From the cell containing the given text, extract its center point as [X, Y] coordinate. 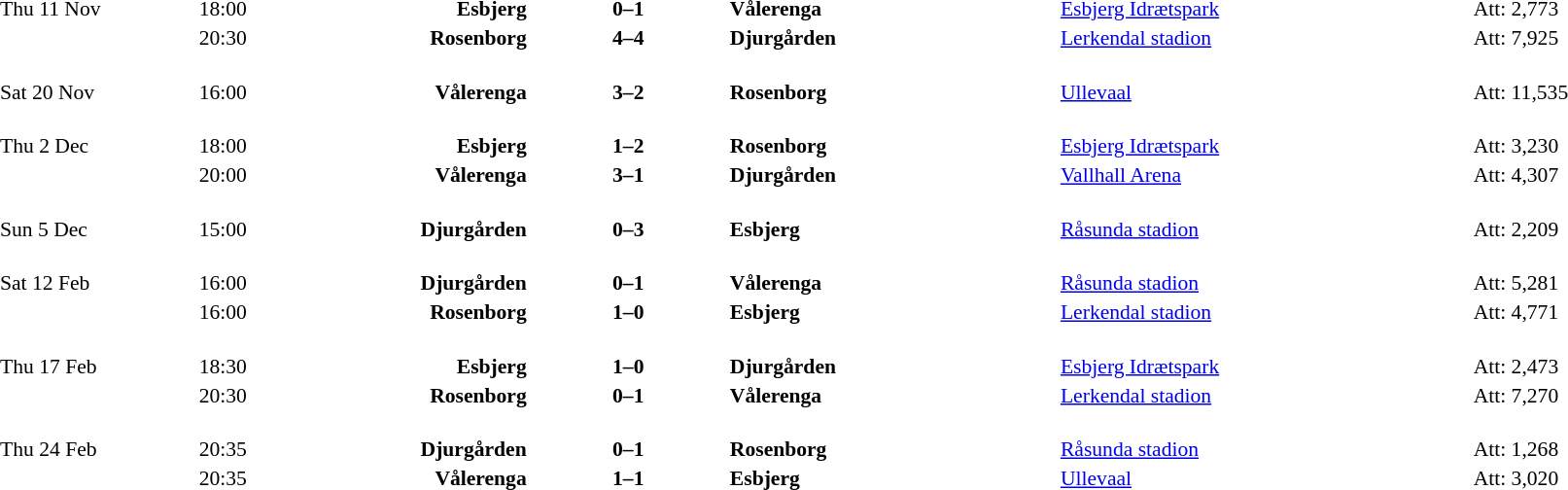
3–1 [628, 175]
18:00 [280, 133]
20:00 [280, 175]
Vallhall Arena [1264, 175]
1–2 [628, 133]
3–2 [628, 80]
20:35 [280, 437]
18:30 [280, 354]
4–4 [628, 38]
15:00 [280, 217]
Ullevaal [1264, 80]
0–3 [628, 217]
